Extract the (X, Y) coordinate from the center of the cell holding the provided text.  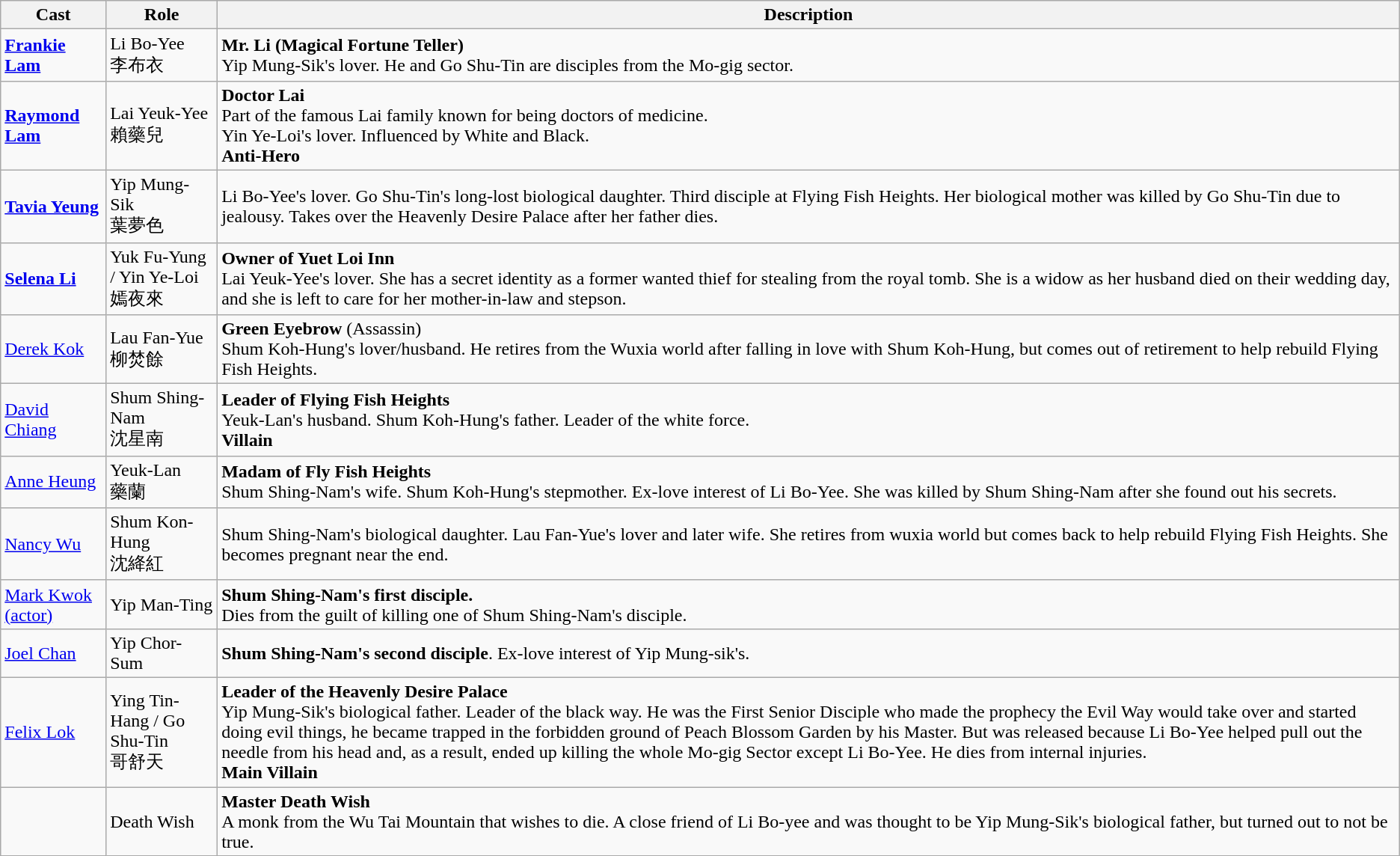
Shum Shing-Nam 沈星南 (162, 421)
Death Wish (162, 822)
Felix Lok (54, 732)
Description (809, 15)
Mr. Li (Magical Fortune Teller)Yip Mung-Sik's lover. He and Go Shu-Tin are disciples from the Mo-gig sector. (809, 55)
Yip Mung-Sik 葉夢色 (162, 207)
Joel Chan (54, 652)
Nancy Wu (54, 545)
Lau Fan-Yue 柳焚餘 (162, 349)
Tavia Yeung (54, 207)
Li Bo-Yee 李布衣 (162, 55)
Role (162, 15)
Selena Li (54, 278)
Yip Man-Ting (162, 605)
David Chiang (54, 421)
Shum Kon-Hung 沈絳紅 (162, 545)
Shum Shing-Nam's first disciple.Dies from the guilt of killing one of Shum Shing-Nam's disciple. (809, 605)
Derek Kok (54, 349)
Lai Yeuk-Yee 賴藥兒 (162, 126)
Leader of Flying Fish HeightsYeuk-Lan's husband. Shum Koh-Hung's father. Leader of the white force. Villain (809, 421)
Yuk Fu-Yung / Yin Ye-Loi 嫣夜來 (162, 278)
Mark Kwok (actor) (54, 605)
Doctor Lai Part of the famous Lai family known for being doctors of medicine.Yin Ye-Loi's lover. Influenced by White and Black. Anti-Hero (809, 126)
Ying Tin-Hang / Go Shu-Tin 哥舒天 (162, 732)
Shum Shing-Nam's second disciple. Ex-love interest of Yip Mung-sik's. (809, 652)
Raymond Lam (54, 126)
Anne Heung (54, 482)
Yip Chor-Sum (162, 652)
Yeuk-Lan 藥蘭 (162, 482)
Frankie Lam (54, 55)
Cast (54, 15)
